From the cell containing the given text, extract its center point as (X, Y) coordinate. 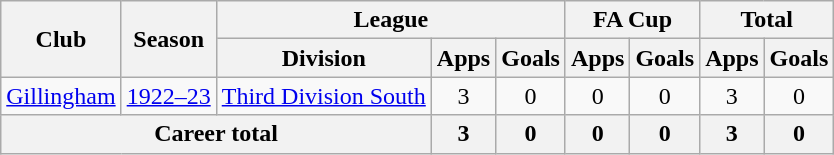
Third Division South (324, 96)
Season (168, 39)
Career total (216, 134)
Club (61, 39)
FA Cup (632, 20)
Gillingham (61, 96)
Total (767, 20)
1922–23 (168, 96)
Division (324, 58)
League (390, 20)
